Pinpoint the cell where the given text exists, returning its [X, Y] midpoint coordinate. 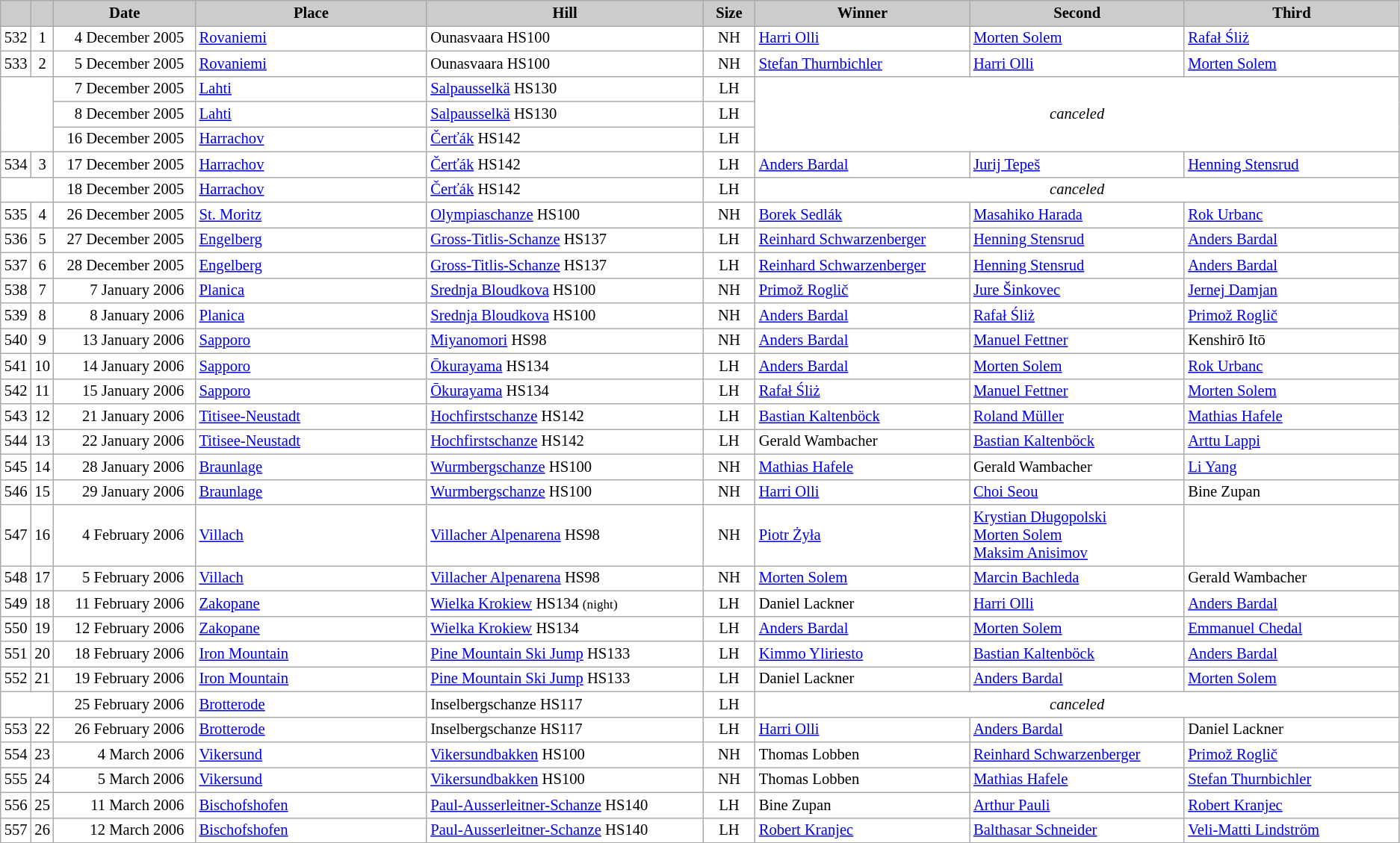
10 [42, 366]
537 [16, 265]
Date [125, 13]
5 March 2006 [125, 780]
Jure Šinkovec [1077, 290]
549 [16, 603]
550 [16, 629]
539 [16, 316]
4 December 2005 [125, 38]
22 [42, 730]
6 [42, 265]
535 [16, 214]
28 December 2005 [125, 265]
4 February 2006 [125, 535]
12 [42, 416]
5 [42, 240]
11 [42, 391]
15 [42, 492]
553 [16, 730]
26 [42, 830]
556 [16, 805]
27 December 2005 [125, 240]
Size [729, 13]
Jernej Damjan [1291, 290]
532 [16, 38]
Place [312, 13]
19 February 2006 [125, 679]
Arthur Pauli [1077, 805]
1 [42, 38]
557 [16, 830]
536 [16, 240]
542 [16, 391]
19 [42, 629]
545 [16, 467]
4 [42, 214]
25 February 2006 [125, 704]
29 January 2006 [125, 492]
544 [16, 441]
Emmanuel Chedal [1291, 629]
Hill [565, 13]
13 January 2006 [125, 340]
14 January 2006 [125, 366]
23 [42, 755]
15 January 2006 [125, 391]
7 January 2006 [125, 290]
Krystian Długopolski Morten Solem Maksim Anisimov [1077, 535]
4 March 2006 [125, 755]
Balthasar Schneider [1077, 830]
11 February 2006 [125, 603]
Winner [862, 13]
552 [16, 679]
Veli-Matti Lindström [1291, 830]
Kimmo Yliriesto [862, 653]
St. Moritz [312, 214]
26 February 2006 [125, 730]
8 December 2005 [125, 114]
18 [42, 603]
17 December 2005 [125, 164]
533 [16, 63]
Third [1291, 13]
12 February 2006 [125, 629]
7 December 2005 [125, 89]
3 [42, 164]
8 [42, 316]
20 [42, 653]
25 [42, 805]
12 March 2006 [125, 830]
551 [16, 653]
540 [16, 340]
17 [42, 578]
7 [42, 290]
16 [42, 535]
548 [16, 578]
Jurij Tepeš [1077, 164]
16 December 2005 [125, 139]
Wielka Krokiew HS134 [565, 629]
26 December 2005 [125, 214]
5 December 2005 [125, 63]
21 [42, 679]
Wielka Krokiew HS134 (night) [565, 603]
Arttu Lappi [1291, 441]
Piotr Żyła [862, 535]
541 [16, 366]
28 January 2006 [125, 467]
Borek Sedlák [862, 214]
534 [16, 164]
5 February 2006 [125, 578]
11 March 2006 [125, 805]
Li Yang [1291, 467]
Kenshirō Itō [1291, 340]
18 February 2006 [125, 653]
Marcin Bachleda [1077, 578]
18 December 2005 [125, 190]
Olympiaschanze HS100 [565, 214]
24 [42, 780]
Choi Seou [1077, 492]
543 [16, 416]
547 [16, 535]
Roland Müller [1077, 416]
22 January 2006 [125, 441]
Miyanomori HS98 [565, 340]
Masahiko Harada [1077, 214]
555 [16, 780]
538 [16, 290]
554 [16, 755]
9 [42, 340]
2 [42, 63]
Second [1077, 13]
14 [42, 467]
8 January 2006 [125, 316]
21 January 2006 [125, 416]
546 [16, 492]
13 [42, 441]
